Provide the (X, Y) coordinate of the cell's center where the given text is located.  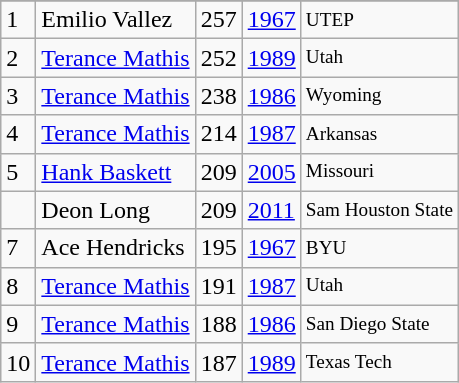
3 (18, 96)
2 (18, 58)
191 (218, 286)
4 (18, 134)
Texas Tech (379, 362)
2005 (272, 172)
10 (18, 362)
252 (218, 58)
Arkansas (379, 134)
San Diego State (379, 324)
7 (18, 248)
Sam Houston State (379, 210)
Deon Long (116, 210)
BYU (379, 248)
UTEP (379, 20)
9 (18, 324)
195 (218, 248)
Wyoming (379, 96)
Hank Baskett (116, 172)
238 (218, 96)
187 (218, 362)
Missouri (379, 172)
Ace Hendricks (116, 248)
5 (18, 172)
8 (18, 286)
Emilio Vallez (116, 20)
188 (218, 324)
1 (18, 20)
214 (218, 134)
2011 (272, 210)
257 (218, 20)
